Capture the cell that displays the provided text and extract its [X, Y] central coordinate. 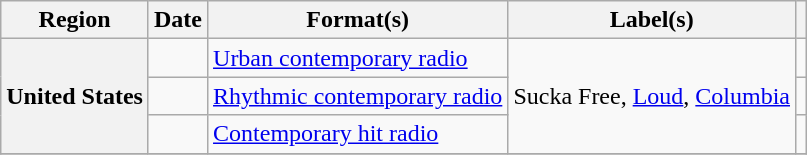
Region [75, 20]
Contemporary hit radio [358, 134]
Urban contemporary radio [358, 58]
Rhythmic contemporary radio [358, 96]
United States [75, 96]
Date [178, 20]
Label(s) [652, 20]
Sucka Free, Loud, Columbia [652, 96]
Format(s) [358, 20]
